Output the (X, Y) coordinate of the center of the cell containing the given text.  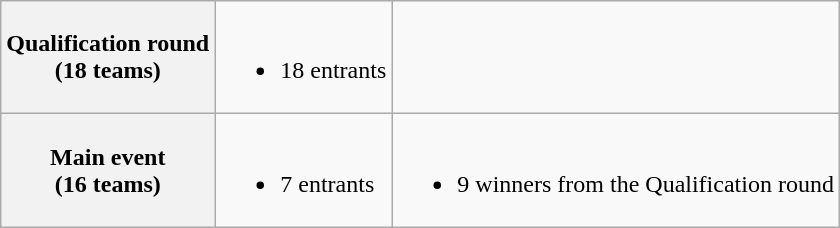
Main event (16 teams) (108, 170)
Qualification round (18 teams) (108, 58)
7 entrants (304, 170)
9 winners from the Qualification round (616, 170)
18 entrants (304, 58)
